Identify which cell holds the provided text, then report its [x, y] central coordinate. 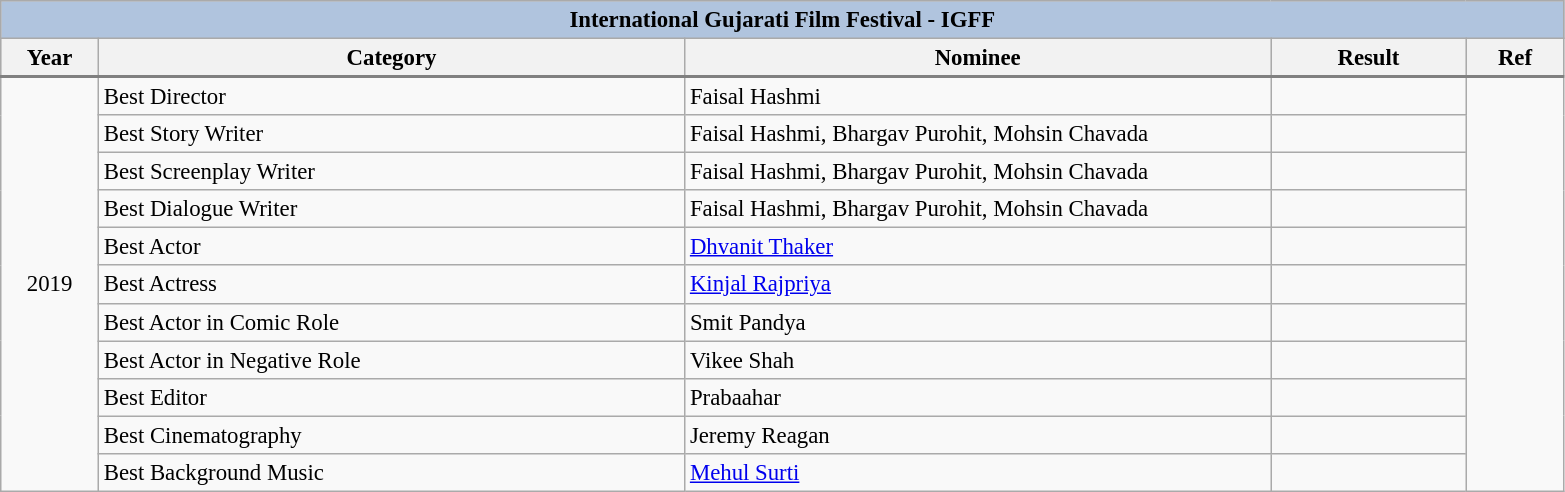
International Gujarati Film Festival - IGFF [782, 20]
Best Background Music [391, 473]
Best Director [391, 96]
Best Dialogue Writer [391, 209]
Dhvanit Thaker [978, 247]
Best Screenplay Writer [391, 172]
Best Cinematography [391, 435]
Nominee [978, 58]
Jeremy Reagan [978, 435]
Prabaahar [978, 397]
Faisal Hashmi [978, 96]
Best Actor in Negative Role [391, 360]
Ref [1515, 58]
Kinjal Rajpriya [978, 285]
Best Actor [391, 247]
Vikee Shah [978, 360]
Result [1368, 58]
Category [391, 58]
Best Story Writer [391, 134]
Mehul Surti [978, 473]
Best Editor [391, 397]
Year [50, 58]
Best Actress [391, 285]
2019 [50, 284]
Best Actor in Comic Role [391, 322]
Smit Pandya [978, 322]
